Pinpoint the cell where the given text exists, returning its (X, Y) midpoint coordinate. 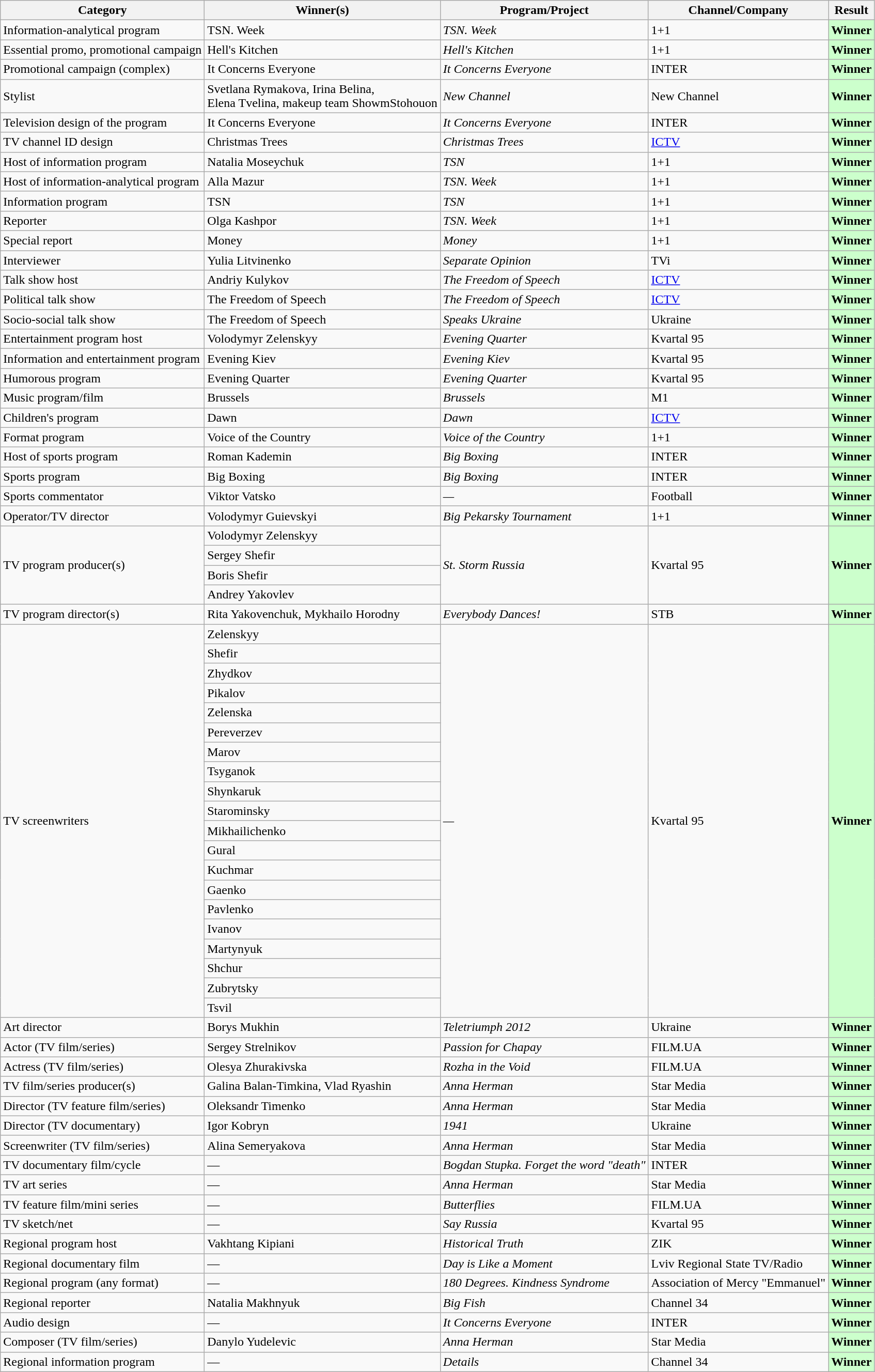
Information-analytical program (102, 30)
TV program director(s) (102, 614)
Host of sports program (102, 457)
Winner(s) (322, 10)
Natalia Makhnyuk (322, 1303)
Big Pekarsky Tournament (544, 516)
Bogdan Stupka. Forget the word "death" (544, 1165)
TV program producer(s) (102, 565)
Shynkaruk (322, 791)
Television design of the program (102, 122)
St. Storm Russia (544, 565)
TV feature film/mini series (102, 1205)
Regional documentary film (102, 1263)
Actress (TV film/series) (102, 1067)
Category (102, 10)
Big Fish (544, 1303)
Director (TV feature film/series) (102, 1106)
Talk show host (102, 280)
Gaenko (322, 889)
180 Degrees. Kindness Syndrome (544, 1283)
Zhydkov (322, 673)
Political talk show (102, 300)
Football (739, 496)
Martynyuk (322, 949)
Socio-social talk show (102, 319)
Teletriumph 2012 (544, 1027)
Yulia Litvinenko (322, 260)
TV sketch/net (102, 1224)
Vakhtang Kipiani (322, 1244)
Program/Project (544, 10)
TV art series (102, 1184)
Director (TV documentary) (102, 1126)
Olesya Zhurakivska (322, 1067)
Humorous program (102, 378)
Shchur (322, 968)
Association of Mercy "Emmanuel" (739, 1283)
Information and entertainment program (102, 359)
Host of information-analytical program (102, 181)
ZIK (739, 1244)
Day is Like a Moment (544, 1263)
Sports commentator (102, 496)
TV screenwriters (102, 821)
Volodymyr Guievskyi (322, 516)
Special report (102, 240)
Mikhailichenko (322, 830)
1941 (544, 1126)
Rozha in the Void (544, 1067)
Zelenska (322, 713)
Kuchmar (322, 870)
M1 (739, 398)
Natalia Moseychuk (322, 162)
Pavlenko (322, 909)
Gural (322, 850)
Butterflies (544, 1205)
Entertainment program host (102, 339)
TV film/series producer(s) (102, 1086)
Essential promo, promotional campaign (102, 50)
Alla Mazur (322, 181)
Stylist (102, 96)
Boris Shefir (322, 575)
Pikalov (322, 693)
Tsvil (322, 1008)
Shefir (322, 654)
Lviv Regional State TV/Radio (739, 1263)
Andriy Kulykov (322, 280)
TV channel ID design (102, 142)
Pereverzev (322, 732)
Alina Semeryakova (322, 1145)
Starominsky (322, 811)
Information program (102, 201)
Regional program host (102, 1244)
Borys Mukhin (322, 1027)
Regional information program (102, 1362)
Marov (322, 752)
Roman Kademin (322, 457)
Igor Kobryn (322, 1126)
Composer (TV film/series) (102, 1342)
STB (739, 614)
Children's program (102, 418)
Regional reporter (102, 1303)
Sports program (102, 476)
Audio design (102, 1322)
Sergey Strelnikov (322, 1047)
Channel/Company (739, 10)
Host of information program (102, 162)
Andrey Yakovlev (322, 595)
Sergey Shefir (322, 555)
Galina Balan-Timkina, Vlad Ryashin (322, 1086)
Interviewer (102, 260)
Reporter (102, 221)
Separate Opinion (544, 260)
Danylo Yudelevic (322, 1342)
Historical Truth (544, 1244)
Promotional campaign (complex) (102, 69)
Everybody Dances! (544, 614)
Zelenskyy (322, 634)
TVi (739, 260)
Passion for Chapay (544, 1047)
Oleksandr Timenko (322, 1106)
Svetlana Rymakova, Irina Belina,Elena Tvelina, makeup team ShowmStohouon (322, 96)
TV documentary film/cycle (102, 1165)
Speaks Ukraine (544, 319)
Screenwriter (TV film/series) (102, 1145)
Music program/film (102, 398)
Operator/TV director (102, 516)
Format program (102, 437)
Actor (TV film/series) (102, 1047)
Result (851, 10)
Details (544, 1362)
Olga Kashpor (322, 221)
Say Russia (544, 1224)
Viktor Vatsko (322, 496)
Art director (102, 1027)
Tsyganok (322, 772)
Zubrytsky (322, 988)
Regional program (any format) (102, 1283)
Rita Yakovenchuk, Mykhailo Horodny (322, 614)
Ivanov (322, 929)
